Find where the given text appears and provide that cell's center as [x, y] coordinate. 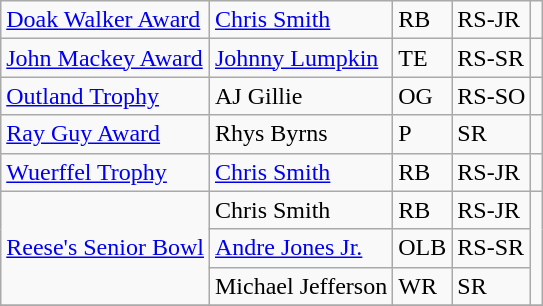
Rhys Byrns [300, 134]
WR [422, 286]
RS-SO [492, 96]
TE [422, 58]
Reese's Senior Bowl [106, 248]
Michael Jefferson [300, 286]
Wuerffel Trophy [106, 172]
Ray Guy Award [106, 134]
P [422, 134]
Doak Walker Award [106, 20]
John Mackey Award [106, 58]
Outland Trophy [106, 96]
OG [422, 96]
OLB [422, 248]
Andre Jones Jr. [300, 248]
AJ Gillie [300, 96]
Johnny Lumpkin [300, 58]
